Scan for the cell matching the given text and deliver its (X, Y) coordinate at center. 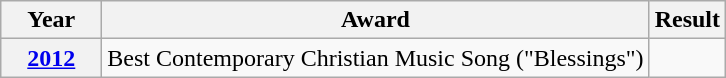
Award (376, 20)
Best Contemporary Christian Music Song ("Blessings") (376, 58)
Result (687, 20)
Year (52, 20)
2012 (52, 58)
